Output the (x, y) coordinate of the center of the cell containing the given text.  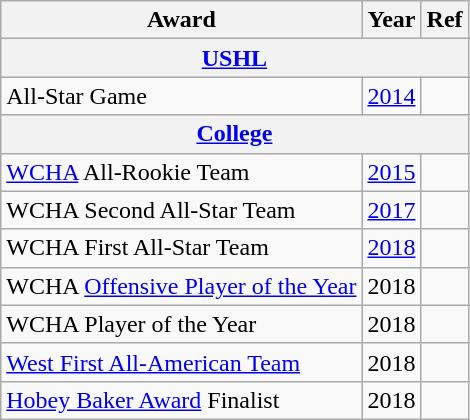
Ref (444, 20)
College (234, 134)
WCHA Offensive Player of the Year (182, 286)
Hobey Baker Award Finalist (182, 400)
WCHA Player of the Year (182, 324)
2017 (392, 210)
Year (392, 20)
All-Star Game (182, 96)
2015 (392, 172)
2014 (392, 96)
WCHA First All-Star Team (182, 248)
WCHA Second All-Star Team (182, 210)
Award (182, 20)
WCHA All-Rookie Team (182, 172)
West First All-American Team (182, 362)
USHL (234, 58)
